Return (x, y) of the center of cell containing provided text 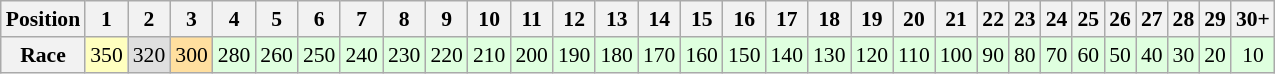
160 (702, 55)
11 (532, 19)
15 (702, 19)
22 (993, 19)
170 (660, 55)
60 (1088, 55)
7 (362, 19)
240 (362, 55)
29 (1215, 19)
26 (1120, 19)
6 (320, 19)
14 (660, 19)
3 (192, 19)
28 (1184, 19)
250 (320, 55)
5 (276, 19)
90 (993, 55)
100 (956, 55)
80 (1025, 55)
12 (574, 19)
23 (1025, 19)
120 (872, 55)
200 (532, 55)
280 (234, 55)
Position (43, 19)
180 (616, 55)
30 (1184, 55)
320 (150, 55)
350 (106, 55)
300 (192, 55)
50 (1120, 55)
70 (1057, 55)
24 (1057, 19)
210 (490, 55)
130 (830, 55)
40 (1152, 55)
2 (150, 19)
Race (43, 55)
8 (404, 19)
16 (744, 19)
1 (106, 19)
9 (446, 19)
30+ (1253, 19)
190 (574, 55)
18 (830, 19)
260 (276, 55)
4 (234, 19)
110 (914, 55)
230 (404, 55)
25 (1088, 19)
220 (446, 55)
21 (956, 19)
19 (872, 19)
27 (1152, 19)
140 (786, 55)
150 (744, 55)
17 (786, 19)
13 (616, 19)
